Output the [x, y] coordinate of the center of the cell containing the given text.  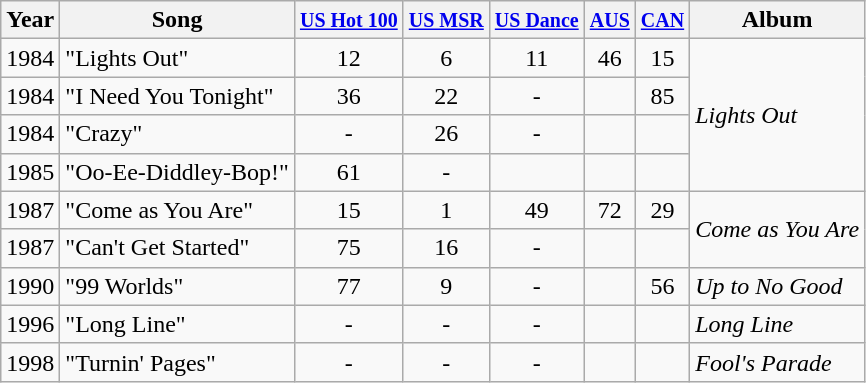
"Can't Get Started" [178, 248]
US Hot 100 [348, 20]
1998 [30, 362]
46 [610, 58]
16 [446, 248]
"I Need You Tonight" [178, 96]
Long Line [778, 324]
"Turnin' Pages" [178, 362]
85 [662, 96]
77 [348, 286]
9 [446, 286]
1 [446, 210]
CAN [662, 20]
AUS [610, 20]
Year [30, 20]
49 [536, 210]
Fool's Parade [778, 362]
61 [348, 172]
"Come as You Are" [178, 210]
72 [610, 210]
75 [348, 248]
US MSR [446, 20]
Lights Out [778, 115]
1996 [30, 324]
Up to No Good [778, 286]
US Dance [536, 20]
6 [446, 58]
"Lights Out" [178, 58]
"Crazy" [178, 134]
Song [178, 20]
"Oo-Ee-Diddley-Bop!" [178, 172]
29 [662, 210]
56 [662, 286]
Album [778, 20]
"99 Worlds" [178, 286]
Come as You Are [778, 229]
22 [446, 96]
1985 [30, 172]
26 [446, 134]
"Long Line" [178, 324]
36 [348, 96]
1990 [30, 286]
12 [348, 58]
11 [536, 58]
